Identify which cell holds the provided text, then report its (X, Y) central coordinate. 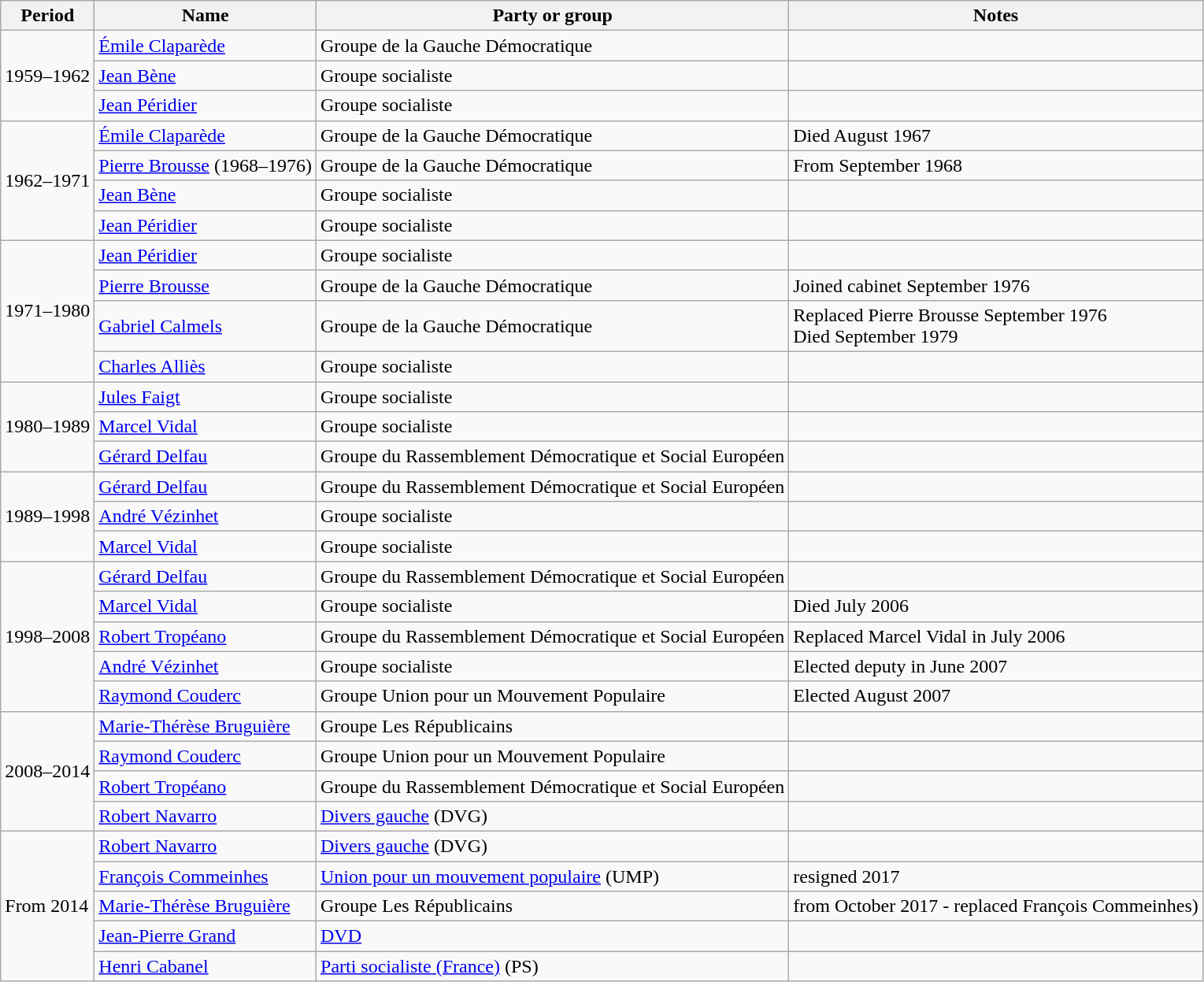
Charles Alliès (206, 366)
resigned 2017 (996, 876)
Jules Faigt (206, 396)
Name (206, 16)
2008–2014 (47, 771)
Died July 2006 (996, 606)
Jean-Pierre Grand (206, 936)
1959–1962 (47, 76)
Replaced Marcel Vidal in July 2006 (996, 636)
1998–2008 (47, 636)
Pierre Brousse (206, 285)
From 2014 (47, 906)
from October 2017 - replaced François Commeinhes) (996, 906)
Period (47, 16)
Parti socialiste (France) (PS) (553, 966)
1980–1989 (47, 426)
1989–1998 (47, 517)
Party or group (553, 16)
Elected deputy in June 2007 (996, 666)
DVD (553, 936)
1962–1971 (47, 180)
From September 1968 (996, 165)
Union pour un mouvement populaire (UMP) (553, 876)
1971–1980 (47, 310)
Replaced Pierre Brousse September 1976Died September 1979 (996, 326)
François Commeinhes (206, 876)
Elected August 2007 (996, 696)
Notes (996, 16)
Died August 1967 (996, 135)
Henri Cabanel (206, 966)
Pierre Brousse (1968–1976) (206, 165)
Gabriel Calmels (206, 326)
Joined cabinet September 1976 (996, 285)
